Pinpoint the cell where the given text exists, returning its (x, y) midpoint coordinate. 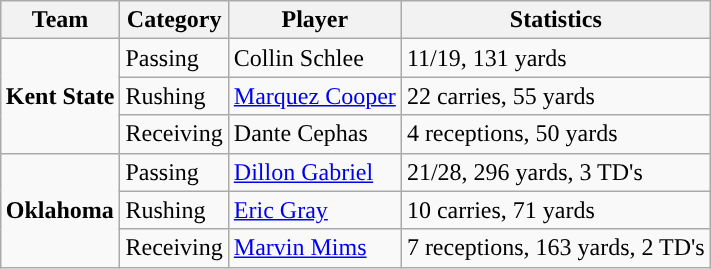
Eric Gray (314, 210)
Dante Cephas (314, 134)
7 receptions, 163 yards, 2 TD's (556, 248)
Category (174, 20)
10 carries, 71 yards (556, 210)
Oklahoma (60, 210)
21/28, 296 yards, 3 TD's (556, 172)
Marquez Cooper (314, 96)
Team (60, 20)
Player (314, 20)
Statistics (556, 20)
Collin Schlee (314, 58)
4 receptions, 50 yards (556, 134)
11/19, 131 yards (556, 58)
Dillon Gabriel (314, 172)
Marvin Mims (314, 248)
Kent State (60, 96)
22 carries, 55 yards (556, 96)
